Return the [x, y] coordinate for the center point of the cell that contains the specified text.  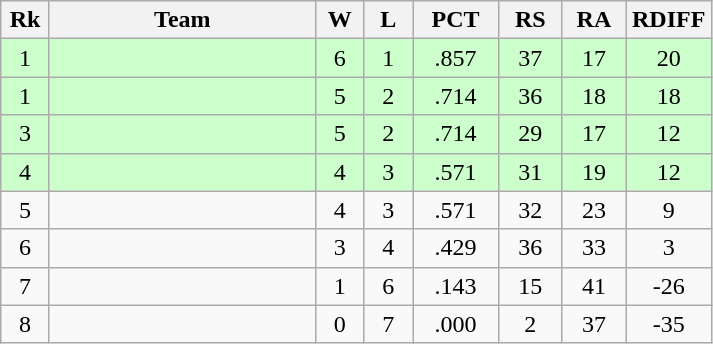
Team [182, 20]
-26 [669, 286]
8 [26, 324]
19 [594, 172]
33 [594, 248]
-35 [669, 324]
RA [594, 20]
23 [594, 210]
.000 [455, 324]
Rk [26, 20]
RS [531, 20]
0 [340, 324]
.857 [455, 58]
15 [531, 286]
L [388, 20]
32 [531, 210]
.429 [455, 248]
20 [669, 58]
31 [531, 172]
9 [669, 210]
W [340, 20]
PCT [455, 20]
.143 [455, 286]
RDIFF [669, 20]
41 [594, 286]
29 [531, 134]
